Return [x, y] of the center of cell containing provided text 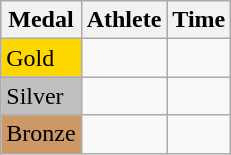
Silver [41, 96]
Bronze [41, 134]
Time [199, 20]
Gold [41, 58]
Athlete [124, 20]
Medal [41, 20]
